Search for the cell housing the specified text and yield its [x, y] center coordinate. 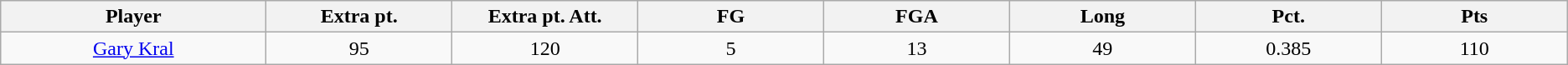
110 [1474, 48]
13 [916, 48]
Player [134, 17]
95 [359, 48]
5 [731, 48]
0.385 [1288, 48]
49 [1102, 48]
Extra pt. Att. [545, 17]
120 [545, 48]
Long [1102, 17]
Extra pt. [359, 17]
Pts [1474, 17]
FG [731, 17]
Gary Kral [134, 48]
FGA [916, 17]
Pct. [1288, 17]
